Detect which cell encompasses the target text, then output its (X, Y) center coordinate. 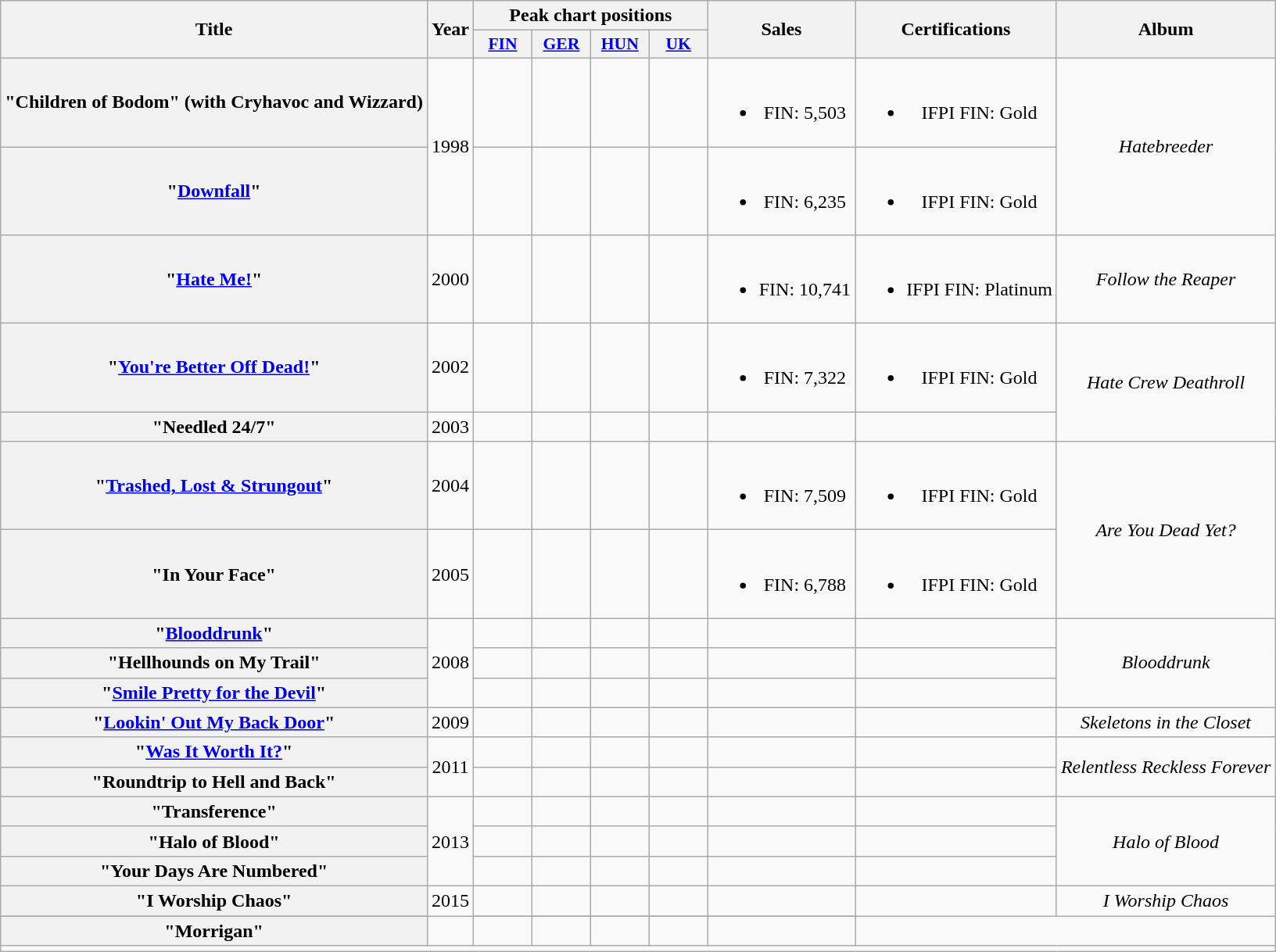
Follow the Reaper (1165, 280)
Year (450, 30)
Sales (781, 30)
2008 (450, 663)
FIN: 7,509 (781, 486)
"Your Days Are Numbered" (214, 871)
Hatebreeder (1165, 146)
2013 (450, 841)
Are You Dead Yet? (1165, 530)
2000 (450, 280)
UK (679, 45)
IFPI FIN: Platinum (956, 280)
2005 (450, 574)
"Trashed, Lost & Strungout" (214, 486)
2015 (450, 900)
"I Worship Chaos" (214, 900)
"Hellhounds on My Trail" (214, 663)
FIN: 6,788 (781, 574)
"You're Better Off Dead!" (214, 367)
Hate Crew Deathroll (1165, 383)
Blooddrunk (1165, 663)
1998 (450, 146)
Skeletons in the Closet (1165, 722)
FIN: 5,503 (781, 102)
"Morrigan" (214, 931)
FIN: 7,322 (781, 367)
2002 (450, 367)
Title (214, 30)
2011 (450, 767)
GER (561, 45)
"Hate Me!" (214, 280)
Halo of Blood (1165, 841)
"Smile Pretty for the Devil" (214, 693)
FIN: 6,235 (781, 191)
"Transference" (214, 811)
FIN: 10,741 (781, 280)
"Lookin' Out My Back Door" (214, 722)
2003 (450, 427)
"Downfall" (214, 191)
Peak chart positions (591, 16)
2004 (450, 486)
2009 (450, 722)
"Halo of Blood" (214, 841)
"In Your Face" (214, 574)
HUN (619, 45)
"Children of Bodom" (with Cryhavoc and Wizzard) (214, 102)
"Blooddrunk" (214, 633)
Relentless Reckless Forever (1165, 767)
FIN (504, 45)
"Needled 24/7" (214, 427)
"Was It Worth It?" (214, 752)
I Worship Chaos (1165, 900)
Certifications (956, 30)
Album (1165, 30)
"Roundtrip to Hell and Back" (214, 782)
